Return the (x, y) coordinate for the center point of the cell that contains the specified text.  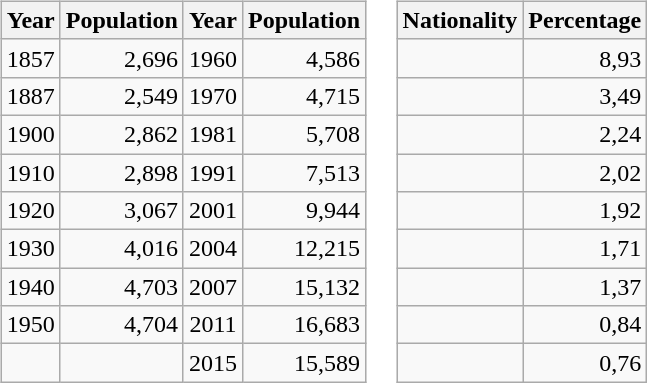
0,76 (585, 363)
4,586 (304, 58)
4,016 (122, 249)
1960 (212, 58)
5,708 (304, 134)
2004 (212, 249)
1970 (212, 96)
16,683 (304, 325)
2,24 (585, 134)
8,93 (585, 58)
7,513 (304, 173)
9,944 (304, 211)
2011 (212, 325)
4,715 (304, 96)
2007 (212, 287)
1940 (30, 287)
1,92 (585, 211)
1,37 (585, 287)
1981 (212, 134)
2,02 (585, 173)
1930 (30, 249)
1950 (30, 325)
1,71 (585, 249)
3,49 (585, 96)
3,067 (122, 211)
1991 (212, 173)
2,696 (122, 58)
2,862 (122, 134)
1920 (30, 211)
1910 (30, 173)
12,215 (304, 249)
0,84 (585, 325)
2,549 (122, 96)
1887 (30, 96)
1900 (30, 134)
15,589 (304, 363)
4,703 (122, 287)
Nationality (460, 20)
4,704 (122, 325)
2001 (212, 211)
15,132 (304, 287)
2,898 (122, 173)
1857 (30, 58)
2015 (212, 363)
Percentage (585, 20)
